Search for the cell housing the specified text and yield its (X, Y) center coordinate. 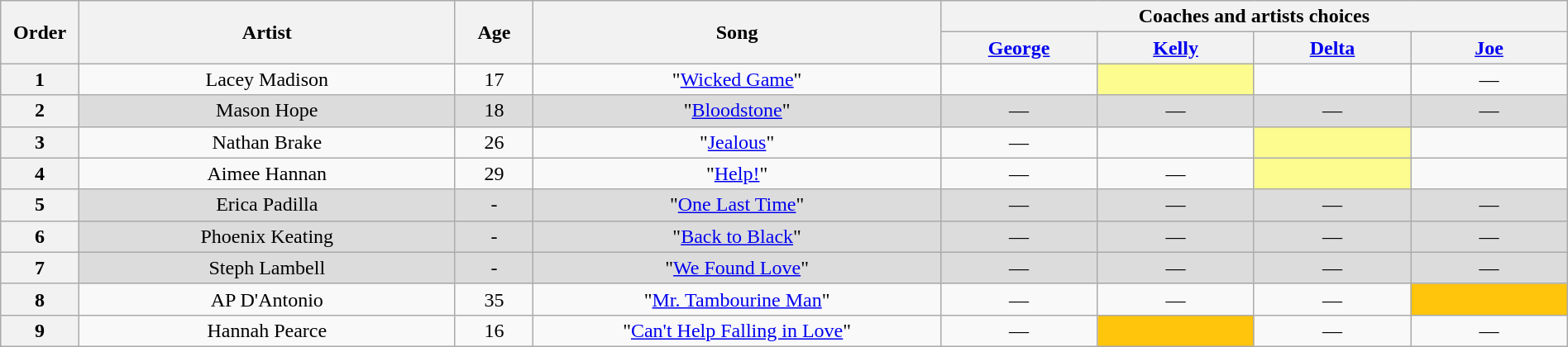
8 (40, 299)
"One Last Time" (738, 205)
2 (40, 111)
Song (738, 32)
Erica Padilla (266, 205)
29 (495, 173)
9 (40, 330)
Aimee Hannan (266, 173)
"Mr. Tambourine Man" (738, 299)
Order (40, 32)
"Can't Help Falling in Love" (738, 330)
George (1019, 48)
5 (40, 205)
Hannah Pearce (266, 330)
Lacey Madison (266, 79)
Delta (1331, 48)
26 (495, 142)
Joe (1489, 48)
3 (40, 142)
"Help!" (738, 173)
Phoenix Keating (266, 236)
"Wicked Game" (738, 79)
16 (495, 330)
"Jealous" (738, 142)
Steph Lambell (266, 268)
Kelly (1176, 48)
Age (495, 32)
6 (40, 236)
"Back to Black" (738, 236)
Coaches and artists choices (1254, 17)
4 (40, 173)
Artist (266, 32)
"Bloodstone" (738, 111)
1 (40, 79)
Nathan Brake (266, 142)
Mason Hope (266, 111)
18 (495, 111)
AP D'Antonio (266, 299)
35 (495, 299)
7 (40, 268)
17 (495, 79)
"We Found Love" (738, 268)
